Extract the [X, Y] coordinate from the center of the cell holding the provided text.  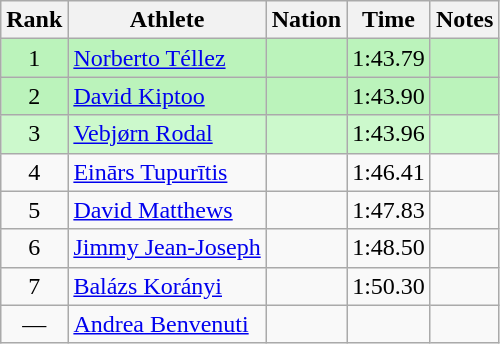
2 [34, 96]
Notes [464, 20]
Andrea Benvenuti [167, 324]
Athlete [167, 20]
Jimmy Jean-Joseph [167, 248]
Vebjørn Rodal [167, 134]
1:43.79 [389, 58]
Norberto Téllez [167, 58]
Rank [34, 20]
1 [34, 58]
David Kiptoo [167, 96]
1:43.96 [389, 134]
Nation [306, 20]
Time [389, 20]
Einārs Tupurītis [167, 172]
Balázs Korányi [167, 286]
David Matthews [167, 210]
1:47.83 [389, 210]
1:43.90 [389, 96]
1:48.50 [389, 248]
4 [34, 172]
3 [34, 134]
7 [34, 286]
5 [34, 210]
— [34, 324]
1:46.41 [389, 172]
6 [34, 248]
1:50.30 [389, 286]
